Provide the (X, Y) coordinate of the cell's center where the given text is located.  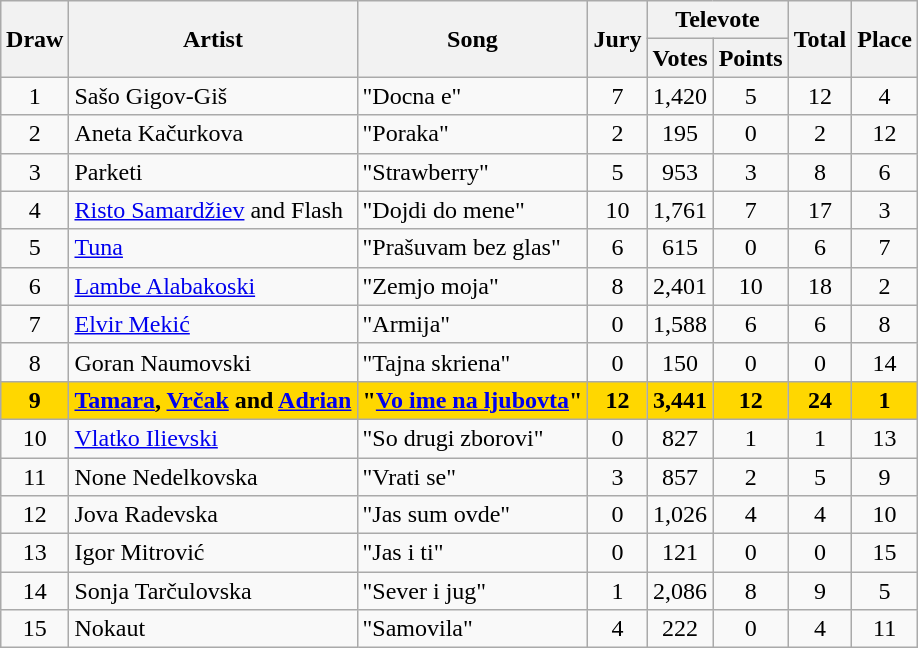
17 (820, 210)
Place (885, 39)
Risto Samardžiev and Flash (213, 210)
827 (680, 438)
None Nedelkovska (213, 477)
1,420 (680, 96)
Parketi (213, 172)
24 (820, 400)
1,588 (680, 324)
Televote (718, 20)
"Vo ime na ljubovta" (472, 400)
"Poraka" (472, 134)
"Docna e" (472, 96)
195 (680, 134)
Draw (35, 39)
Points (750, 58)
"Sever i jug" (472, 591)
Total (820, 39)
Aneta Kačurkova (213, 134)
"So drugi zborovi" (472, 438)
Tuna (213, 248)
Vlatko Ilievski (213, 438)
Artist (213, 39)
Sonja Tarčulovska (213, 591)
Igor Mitrović (213, 553)
"Samovila" (472, 629)
"Strawberry" (472, 172)
Jury (618, 39)
Song (472, 39)
"Prašuvam bez glas" (472, 248)
"Jas sum ovde" (472, 515)
Sašo Gigov-Giš (213, 96)
Goran Naumovski (213, 362)
"Zemjo moja" (472, 286)
615 (680, 248)
1,761 (680, 210)
Votes (680, 58)
953 (680, 172)
1,026 (680, 515)
121 (680, 553)
Elvir Mekić (213, 324)
"Dojdi do mene" (472, 210)
Lambe Alabakoski (213, 286)
18 (820, 286)
"Jas i ti" (472, 553)
"Vrati se" (472, 477)
3,441 (680, 400)
857 (680, 477)
"Armija" (472, 324)
Jova Radevska (213, 515)
222 (680, 629)
"Tajna skriena" (472, 362)
Tamara, Vrčak and Adrian (213, 400)
150 (680, 362)
Nokaut (213, 629)
2,086 (680, 591)
2,401 (680, 286)
